Determine the [x, y] coordinate at the center of the cell enclosing the given text.  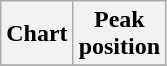
Chart [37, 34]
Peakposition [119, 34]
